Output the (X, Y) coordinate of the center of the cell containing the given text.  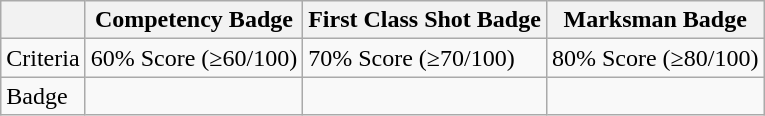
60% Score (≥60/100) (194, 58)
Marksman Badge (655, 20)
First Class Shot Badge (425, 20)
Criteria (43, 58)
80% Score (≥80/100) (655, 58)
Competency Badge (194, 20)
70% Score (≥70/100) (425, 58)
Badge (43, 96)
